Provide the [x, y] coordinate of the cell's center where the given text is located.  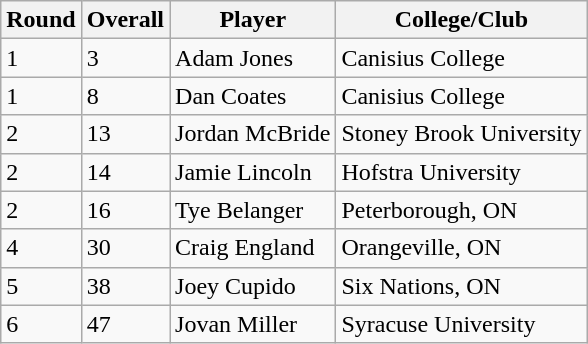
Stoney Brook University [462, 134]
Joey Cupido [253, 286]
3 [125, 58]
College/Club [462, 20]
Dan Coates [253, 96]
13 [125, 134]
Tye Belanger [253, 210]
Hofstra University [462, 172]
16 [125, 210]
Syracuse University [462, 324]
Craig England [253, 248]
Orangeville, ON [462, 248]
6 [41, 324]
Six Nations, ON [462, 286]
Overall [125, 20]
Jordan McBride [253, 134]
14 [125, 172]
Peterborough, ON [462, 210]
Adam Jones [253, 58]
30 [125, 248]
38 [125, 286]
5 [41, 286]
Jovan Miller [253, 324]
Round [41, 20]
Jamie Lincoln [253, 172]
47 [125, 324]
Player [253, 20]
8 [125, 96]
4 [41, 248]
